Find where the given text appears and provide that cell's center as (x, y) coordinate. 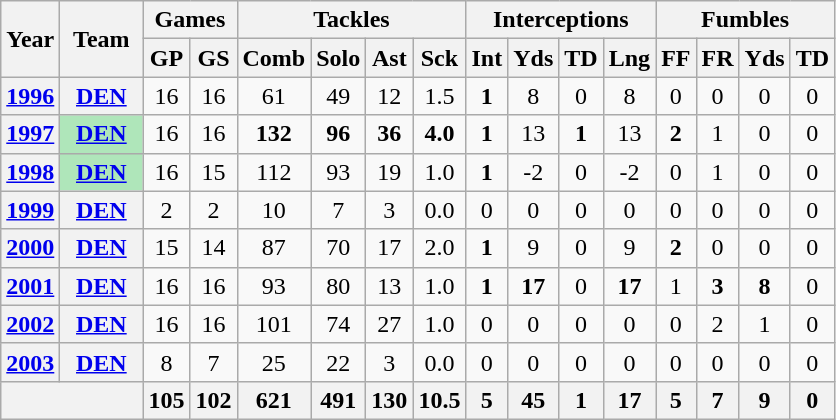
45 (534, 400)
Ast (390, 58)
1.5 (440, 96)
Team (102, 39)
74 (338, 324)
2.0 (440, 248)
491 (338, 400)
Int (487, 58)
112 (274, 172)
Sck (440, 58)
Fumbles (746, 20)
Games (190, 20)
70 (338, 248)
101 (274, 324)
10.5 (440, 400)
Tackles (352, 20)
12 (390, 96)
19 (390, 172)
GP (166, 58)
49 (338, 96)
2002 (30, 324)
Interceptions (561, 20)
80 (338, 286)
1997 (30, 134)
Solo (338, 58)
FF (676, 58)
132 (274, 134)
2003 (30, 362)
1998 (30, 172)
2000 (30, 248)
14 (214, 248)
4.0 (440, 134)
Comb (274, 58)
GS (214, 58)
130 (390, 400)
1996 (30, 96)
FR (718, 58)
105 (166, 400)
27 (390, 324)
96 (338, 134)
61 (274, 96)
25 (274, 362)
22 (338, 362)
1999 (30, 210)
Lng (629, 58)
Year (30, 39)
621 (274, 400)
87 (274, 248)
2001 (30, 286)
10 (274, 210)
102 (214, 400)
36 (390, 134)
